Locate the cell with the specified text and output its [x, y] center coordinate. 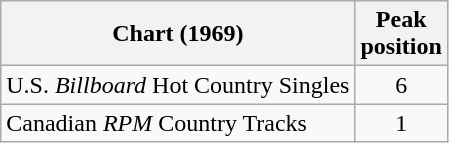
Canadian RPM Country Tracks [178, 123]
1 [401, 123]
U.S. Billboard Hot Country Singles [178, 85]
Chart (1969) [178, 34]
6 [401, 85]
Peakposition [401, 34]
